Locate the cell with the specified text and output its [x, y] center coordinate. 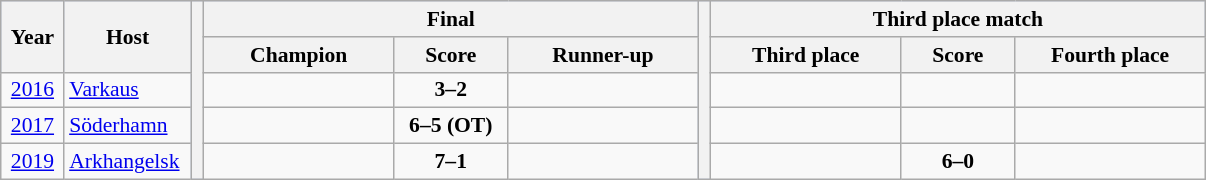
Fourth place [1110, 55]
Söderhamn [128, 126]
Final [451, 19]
Third place [806, 55]
2016 [32, 90]
Arkhangelsk [128, 162]
Third place match [958, 19]
6–5 (OT) [451, 126]
3–2 [451, 90]
2017 [32, 126]
Champion [299, 55]
Year [32, 36]
7–1 [451, 162]
Runner-up [603, 55]
Host [128, 36]
2019 [32, 162]
Varkaus [128, 90]
6–0 [958, 162]
